For the text-containing cell, return its midpoint in [X, Y] coordinate format. 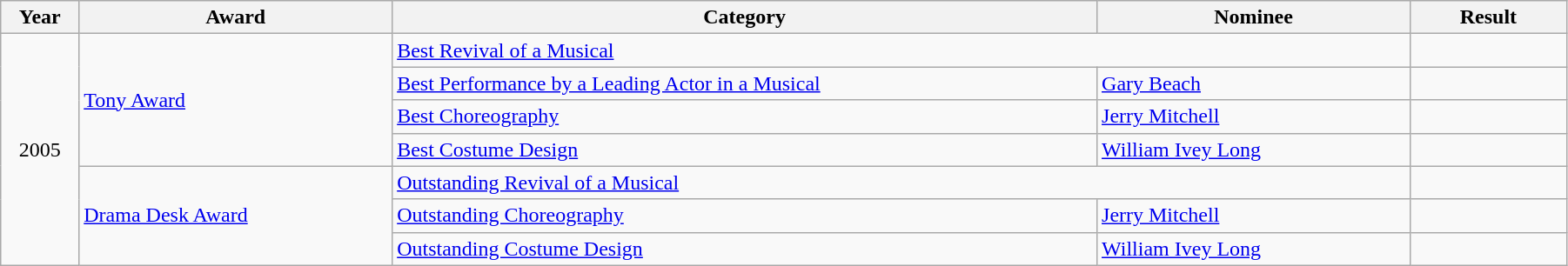
Category [745, 17]
Tony Award [236, 100]
Outstanding Choreography [745, 216]
Gary Beach [1254, 83]
Drama Desk Award [236, 216]
Result [1488, 17]
Best Costume Design [745, 150]
Best Revival of a Musical [901, 50]
Outstanding Revival of a Musical [901, 183]
Best Performance by a Leading Actor in a Musical [745, 83]
Year [40, 17]
Outstanding Costume Design [745, 249]
Nominee [1254, 17]
Award [236, 17]
Best Choreography [745, 116]
2005 [40, 150]
